Pinpoint the cell where the given text exists, returning its [X, Y] midpoint coordinate. 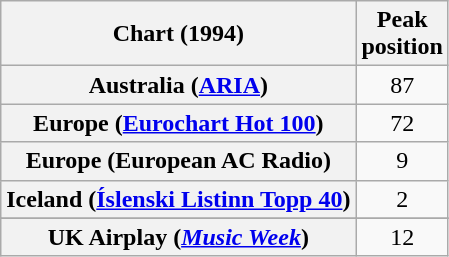
9 [402, 161]
UK Airplay (Music Week) [178, 237]
87 [402, 85]
2 [402, 199]
Iceland (Íslenski Listinn Topp 40) [178, 199]
Chart (1994) [178, 34]
Europe (Eurochart Hot 100) [178, 123]
Peakposition [402, 34]
72 [402, 123]
Australia (ARIA) [178, 85]
Europe (European AC Radio) [178, 161]
12 [402, 237]
